Provide the (x, y) coordinate of the cell's center where the given text is located.  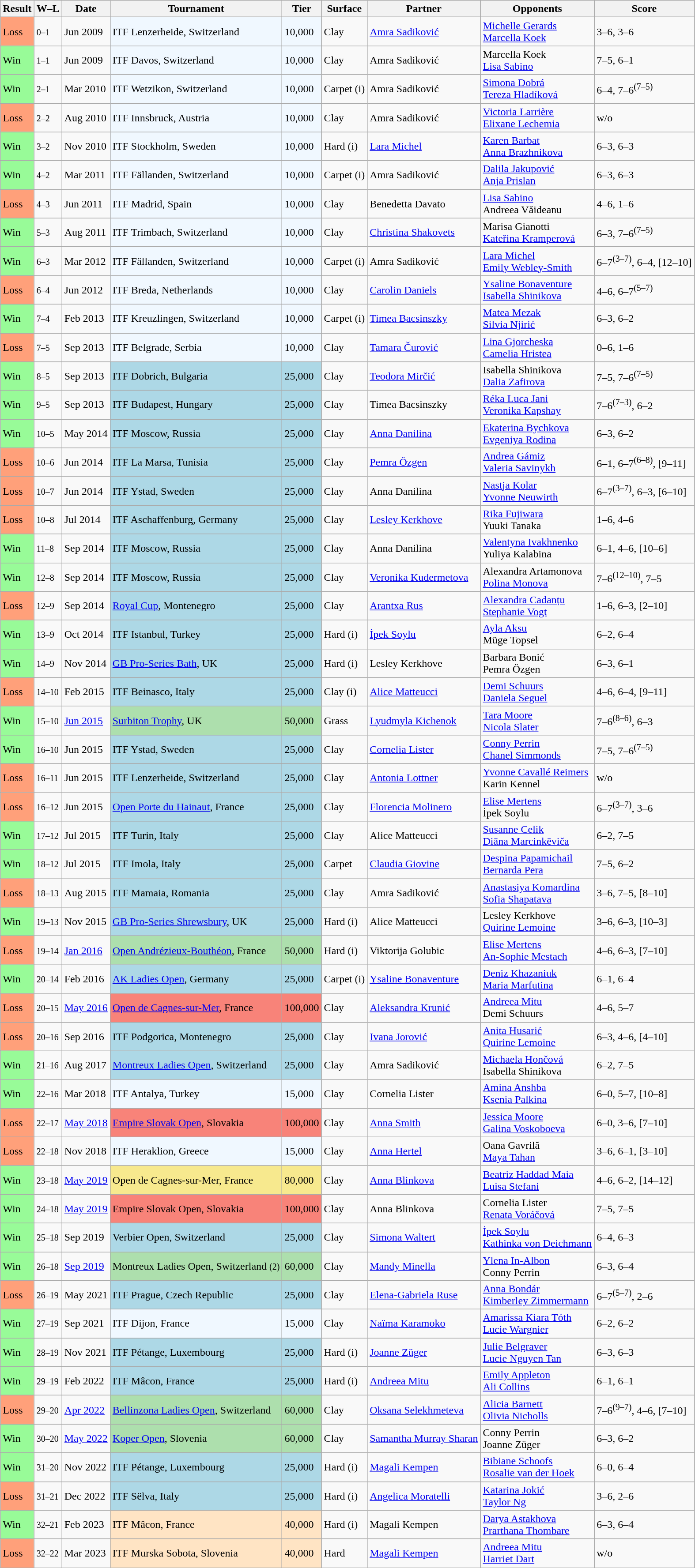
19–13 (48, 921)
Lyudmyla Kichenok (424, 720)
Feb 2013 (86, 319)
ITF La Marsa, Tunisia (196, 463)
Alexandra Artamonova Polina Monova (537, 577)
32–21 (48, 1524)
6–0, 5–7, [10–8] (644, 1094)
Andreea Mitu Demi Schuurs (537, 1008)
Ekaterina Bychkova Evgeniya Rodina (537, 433)
Montreux Ladies Open, Switzerland (2) (196, 1266)
Oksana Selekhmeteva (424, 1410)
ITF Breda, Netherlands (196, 290)
ITF Beinasco, Italy (196, 692)
4–6, 6–4, [9–11] (644, 692)
Isabella Shinikova Dalia Zafirova (537, 376)
Réka Luca Jani Veronika Kapshay (537, 405)
15–10 (48, 720)
ITF Mamaia, Romania (196, 893)
Tara Moore Nicola Slater (537, 720)
Mar 2023 (86, 1553)
Andreea Mitu (424, 1381)
ITF Stockholm, Sweden (196, 147)
Claudia Giovine (424, 864)
6–2, 6–4 (644, 635)
Ivana Jorović (424, 1036)
Amina Anshba Ksenia Palkina (537, 1094)
May 2021 (86, 1295)
6–0, 3–6, [7–10] (644, 1123)
4–6, 6–3, [7–10] (644, 951)
Feb 2023 (86, 1524)
ITF Wetzikon, Switzerland (196, 89)
20–16 (48, 1036)
Simona Dobrá Tereza Hladíková (537, 89)
Jul 2014 (86, 520)
6–3 (48, 261)
Mar 2010 (86, 89)
GB Pro-Series Shrewsbury, UK (196, 921)
Andreea Mitu Harriet Dart (537, 1553)
ITF Aschaffenburg, Germany (196, 520)
ITF Budapest, Hungary (196, 405)
Angelica Moratelli (424, 1496)
7–6(12–10), 7–5 (644, 577)
Elena-Gabriela Ruse (424, 1295)
Tournament (196, 9)
31–21 (48, 1496)
Demi Schuurs Daniela Seguel (537, 692)
Cornelia Lister Renata Voráčová (537, 1208)
Date (86, 9)
Katarina Jokić Taylor Ng (537, 1496)
19–14 (48, 951)
6–3, 6–1 (644, 663)
Carpet (344, 864)
Nastja Kolar Yvonne Neuwirth (537, 491)
10–8 (48, 520)
29–20 (48, 1410)
Feb 2015 (86, 692)
16–12 (48, 807)
Mar 2018 (86, 1094)
İpek Soylu Kathinka von Deichmann (537, 1237)
2–1 (48, 89)
Anna Bondár Kimberley Zimmermann (537, 1295)
Tier (302, 9)
14–9 (48, 663)
ITF Dobrich, Bulgaria (196, 376)
Nov 2018 (86, 1151)
Beatriz Haddad Maia Luisa Stefani (537, 1180)
4–6, 5–7 (644, 1008)
5–3 (48, 232)
Carolin Daniels (424, 290)
Arantxa Rus (424, 605)
Amarissa Kiara Tóth Lucie Wargnier (537, 1324)
30–20 (48, 1439)
Conny Perrin Joanne Züger (537, 1439)
Antonia Lottner (424, 778)
2–2 (48, 117)
14–10 (48, 692)
Simona Waltert (424, 1237)
8–5 (48, 376)
Open Porte du Hainaut, France (196, 807)
Marisa Gianotti Kateřina Kramperová (537, 232)
21–16 (48, 1065)
ITF Podgorica, Montenegro (196, 1036)
Lesley Kerkhove Quirine Lemoine (537, 921)
3–6, 6–3, [10–3] (644, 921)
Surface (344, 9)
Conny Perrin Chanel Simmonds (537, 749)
3–6, 3–6 (644, 32)
Elise Mertens An-Sophie Mestach (537, 951)
Andrea Gámiz Valeria Savinykh (537, 463)
Valentyna Ivakhnenko Yuliya Kalabina (537, 548)
Bibiane Schoofs Rosalie van der Hoek (537, 1467)
6–7(3–7), 3–6 (644, 807)
ITF Sëlva, Italy (196, 1496)
ITF Heraklion, Greece (196, 1151)
Aug 2010 (86, 117)
Lisa Sabino Andreea Văideanu (537, 204)
Dalila Jakupović Anja Prislan (537, 175)
Royal Cup, Montenegro (196, 605)
6–1, 6–7(6–8), [9–11] (644, 463)
Anna Smith (424, 1123)
Naïma Karamoko (424, 1324)
17–12 (48, 836)
Ysaline Bonaventure Isabella Shinikova (537, 290)
Nov 2022 (86, 1467)
28–19 (48, 1352)
22–18 (48, 1151)
Jan 2016 (86, 951)
Yvonne Cavallé Reimers Karin Kennel (537, 778)
Score (644, 9)
6–1, 4–6, [10–6] (644, 548)
Result (17, 9)
3–2 (48, 147)
İpek Soylu (424, 635)
ITF Istanbul, Turkey (196, 635)
22–17 (48, 1123)
Susanne Celik Diāna Marcinkēviča (537, 836)
32–22 (48, 1553)
Nov 2010 (86, 147)
10–6 (48, 463)
24–18 (48, 1208)
Ysaline Bonaventure (424, 979)
3–6, 6–1, [3–10] (644, 1151)
ITF Dijon, France (196, 1324)
7–4 (48, 319)
Mar 2011 (86, 175)
16–10 (48, 749)
Mandy Minella (424, 1266)
May 2016 (86, 1008)
Veronika Kudermetova (424, 577)
Despina Papamichail Bernarda Pera (537, 864)
Partner (424, 9)
Anastasiya Komardina Sofia Shapatava (537, 893)
May 2022 (86, 1439)
Ylena In-Albon Conny Perrin (537, 1266)
Jessica Moore Galina Voskoboeva (537, 1123)
Marcella Koek Lisa Sabino (537, 60)
Oct 2014 (86, 635)
Bellinzona Ladies Open, Switzerland (196, 1410)
22–16 (48, 1094)
Emily Appleton Ali Collins (537, 1381)
Jun 2012 (86, 290)
Dec 2022 (86, 1496)
4–6, 6–7(5–7) (644, 290)
Alicia Barnett Olivia Nicholls (537, 1410)
Aug 2015 (86, 893)
12–9 (48, 605)
ITF Antalya, Turkey (196, 1094)
Rika Fujiwara Yuuki Tanaka (537, 520)
Anita Husarić Quirine Lemoine (537, 1036)
W–L (48, 9)
Teodora Mirčić (424, 376)
Karen Barbat Anna Brazhnikova (537, 147)
Pemra Özgen (424, 463)
Barbara Bonić Pemra Özgen (537, 663)
ITF Turin, Italy (196, 836)
7–5, 7–5 (644, 1208)
Michelle Gerards Marcella Koek (537, 32)
Darya Astakhova Prarthana Thombare (537, 1524)
ITF Prague, Czech Republic (196, 1295)
Deniz Khazaniuk Maria Marfutina (537, 979)
20–15 (48, 1008)
Julie Belgraver Lucie Nguyen Tan (537, 1352)
Nov 2015 (86, 921)
Nov 2021 (86, 1352)
18–13 (48, 893)
Sep 2016 (86, 1036)
Grass (344, 720)
Lina Gjorcheska Camelia Hristea (537, 347)
4–3 (48, 204)
Viktorija Golubic (424, 951)
0–1 (48, 32)
Benedetta Davato (424, 204)
Opponents (537, 9)
Elise Mertens İpek Soylu (537, 807)
ITF Trimbach, Switzerland (196, 232)
3–6, 7–5, [8–10] (644, 893)
12–8 (48, 577)
Samantha Murray Sharan (424, 1439)
16–11 (48, 778)
ITF Madrid, Spain (196, 204)
Lara Michel Emily Webley-Smith (537, 261)
13–9 (48, 635)
Mar 2012 (86, 261)
6–4, 6–3 (644, 1237)
7–5, 6–2 (644, 864)
Alexandra Cadanțu Stephanie Vogt (537, 605)
7–6(7–3), 6–2 (644, 405)
Verbier Open, Switzerland (196, 1237)
6–1, 6–1 (644, 1381)
Feb 2022 (86, 1381)
18–12 (48, 864)
7–6(9–7), 4–6, [7–10] (644, 1410)
1–6, 6–3, [2–10] (644, 605)
6–3, 4–6, [4–10] (644, 1036)
1–6, 4–6 (644, 520)
6–7(3–7), 6–4, [12–10] (644, 261)
27–19 (48, 1324)
Ayla Aksu Müge Topsel (537, 635)
4–6, 1–6 (644, 204)
ITF Imola, Italy (196, 864)
Jun 2011 (86, 204)
Open Andrézieux-Bouthéon, France (196, 951)
Aleksandra Krunić (424, 1008)
20–14 (48, 979)
10–7 (48, 491)
23–18 (48, 1180)
ITF Kreuzlingen, Switzerland (196, 319)
Sep 2021 (86, 1324)
GB Pro-Series Bath, UK (196, 663)
Victoria Larrière Elixane Lechemia (537, 117)
4–6, 6–2, [14–12] (644, 1180)
9–5 (48, 405)
Clay (i) (344, 692)
ITF Murska Sobota, Slovenia (196, 1553)
Feb 2016 (86, 979)
6–1, 6–4 (644, 979)
Anna Hertel (424, 1151)
4–2 (48, 175)
31–20 (48, 1467)
0–6, 1–6 (644, 347)
6–7(5–7), 2–6 (644, 1295)
6–4 (48, 290)
6–3, 7–6(7–5) (644, 232)
1–1 (48, 60)
29–19 (48, 1381)
Joanne Züger (424, 1352)
Lara Michel (424, 147)
6–0, 6–4 (644, 1467)
3–6, 2–6 (644, 1496)
AK Ladies Open, Germany (196, 979)
6–4, 7–6(7–5) (644, 89)
May 2018 (86, 1123)
10–5 (48, 433)
ITF Davos, Switzerland (196, 60)
Apr 2022 (86, 1410)
25–18 (48, 1237)
Oana Gavrilă Maya Tahan (537, 1151)
Tamara Čurović (424, 347)
11–8 (48, 548)
Hard (344, 1553)
6–7(3–7), 6–3, [6–10] (644, 491)
Aug 2017 (86, 1065)
ITF Innsbruck, Austria (196, 117)
Koper Open, Slovenia (196, 1439)
26–18 (48, 1266)
May 2014 (86, 433)
Aug 2011 (86, 232)
7–5 (48, 347)
Christina Shakovets (424, 232)
Nov 2014 (86, 663)
Michaela Hončová Isabella Shinikova (537, 1065)
80,000 (302, 1180)
6–2, 6–2 (644, 1324)
7–6(8–6), 6–3 (644, 720)
Florencia Molinero (424, 807)
Montreux Ladies Open, Switzerland (196, 1065)
7–5, 6–1 (644, 60)
Surbiton Trophy, UK (196, 720)
26–19 (48, 1295)
ITF Belgrade, Serbia (196, 347)
Matea Mezak Silvia Njirić (537, 319)
